Return the [X, Y] coordinate for the center point of the cell that contains the specified text.  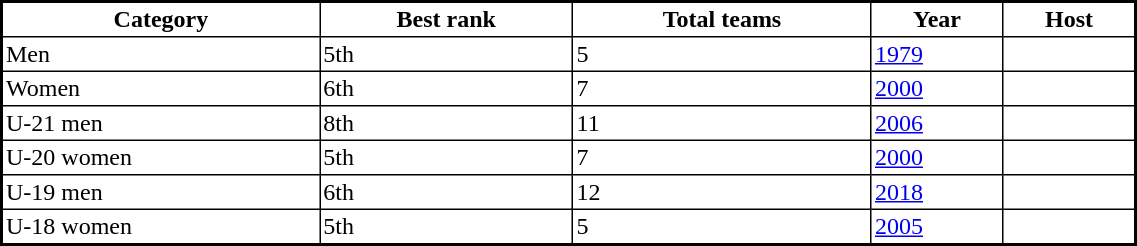
11 [722, 123]
Men [161, 54]
Host [1070, 20]
U-21 men [161, 123]
2005 [937, 226]
Best rank [446, 20]
Category [161, 20]
2018 [937, 192]
U-19 men [161, 192]
2006 [937, 123]
U-20 women [161, 157]
U-18 women [161, 226]
12 [722, 192]
Total teams [722, 20]
Women [161, 88]
Year [937, 20]
1979 [937, 54]
8th [446, 123]
